Search for the cell housing the specified text and yield its (x, y) center coordinate. 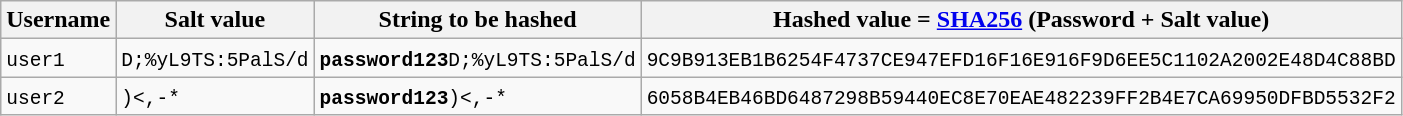
6058B4EB46BD6487298B59440EC8E70EAE482239FF2B4E7CA69950DFBD5532F2 (1021, 96)
9C9B913EB1B6254F4737CE947EFD16F16E916F9D6EE5C1102A2002E48D4C88BD (1021, 58)
user2 (58, 96)
Hashed value = SHA256 (Password + Salt value) (1021, 20)
D;%yL9TS:5PalS/d (215, 58)
password123)<,-* (478, 96)
)<,-* (215, 96)
user1 (58, 58)
password123D;%yL9TS:5PalS/d (478, 58)
Salt value (215, 20)
Username (58, 20)
String to be hashed (478, 20)
